Return [x, y] of the center of cell containing provided text 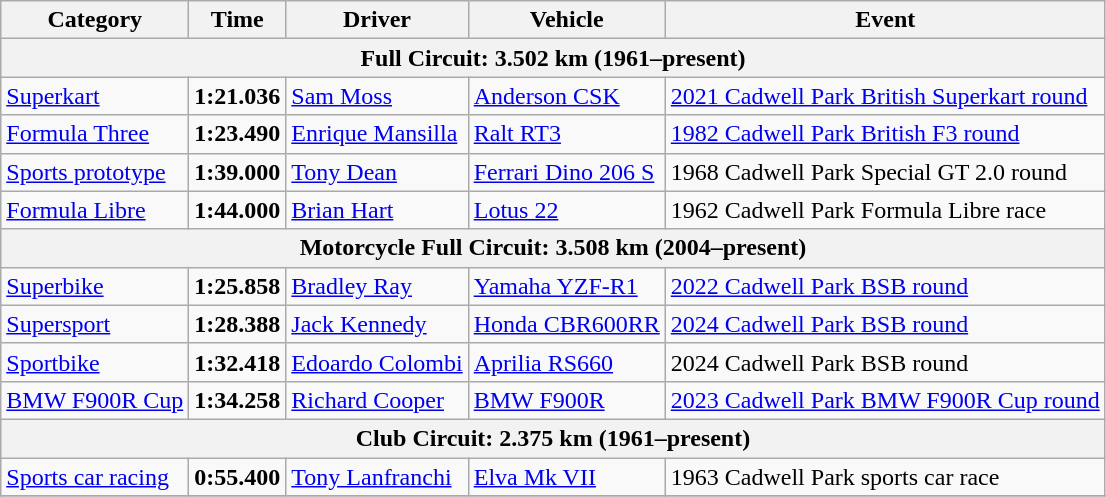
Supersport [95, 324]
1:44.000 [238, 210]
BMW F900R [566, 400]
BMW F900R Cup [95, 400]
Category [95, 20]
Brian Hart [377, 210]
Club Circuit: 2.375 km (1961–present) [553, 438]
1963 Cadwell Park sports car race [885, 477]
Ralt RT3 [566, 134]
Elva Mk VII [566, 477]
2022 Cadwell Park BSB round [885, 286]
Formula Libre [95, 210]
Event [885, 20]
1:25.858 [238, 286]
Lotus 22 [566, 210]
Richard Cooper [377, 400]
Anderson CSK [566, 96]
1:34.258 [238, 400]
Driver [377, 20]
Edoardo Colombi [377, 362]
Sports car racing [95, 477]
Sam Moss [377, 96]
1982 Cadwell Park British F3 round [885, 134]
Vehicle [566, 20]
Sports prototype [95, 172]
Yamaha YZF-R1 [566, 286]
Motorcycle Full Circuit: 3.508 km (2004–present) [553, 248]
Jack Kennedy [377, 324]
Time [238, 20]
2021 Cadwell Park British Superkart round [885, 96]
1:21.036 [238, 96]
1:39.000 [238, 172]
Enrique Mansilla [377, 134]
1:28.388 [238, 324]
Aprilia RS660 [566, 362]
Formula Three [95, 134]
2023 Cadwell Park BMW F900R Cup round [885, 400]
Tony Lanfranchi [377, 477]
Bradley Ray [377, 286]
1962 Cadwell Park Formula Libre race [885, 210]
Ferrari Dino 206 S [566, 172]
Superkart [95, 96]
Full Circuit: 3.502 km (1961–present) [553, 58]
Superbike [95, 286]
1:32.418 [238, 362]
0:55.400 [238, 477]
1:23.490 [238, 134]
Sportbike [95, 362]
1968 Cadwell Park Special GT 2.0 round [885, 172]
Tony Dean [377, 172]
Honda CBR600RR [566, 324]
